Detect which cell encompasses the target text, then output its [x, y] center coordinate. 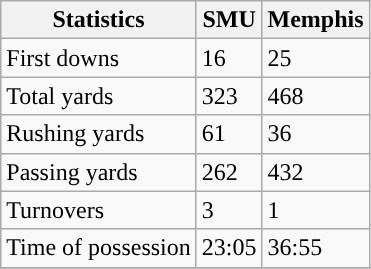
432 [316, 172]
1 [316, 210]
36:55 [316, 248]
16 [229, 58]
468 [316, 96]
Time of possession [99, 248]
Passing yards [99, 172]
SMU [229, 20]
61 [229, 134]
3 [229, 210]
25 [316, 58]
36 [316, 134]
Total yards [99, 96]
First downs [99, 58]
262 [229, 172]
Rushing yards [99, 134]
Turnovers [99, 210]
Memphis [316, 20]
23:05 [229, 248]
323 [229, 96]
Statistics [99, 20]
